Provide the (x, y) coordinate of the cell's center where the given text is located.  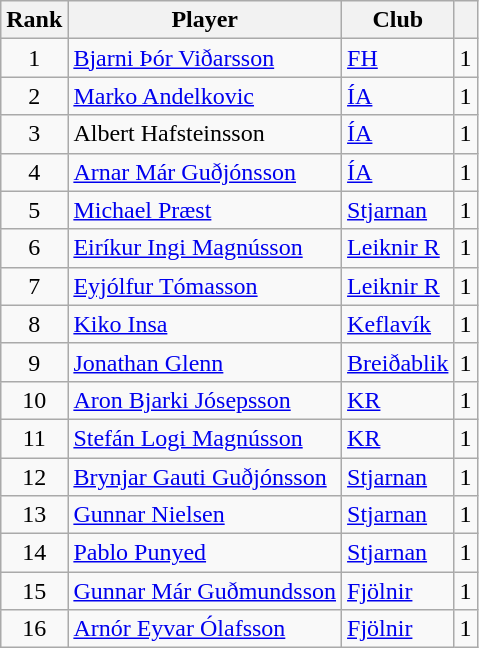
Pablo Punyed (205, 553)
Aron Bjarki Jósepsson (205, 400)
Arnar Már Guðjónsson (205, 172)
14 (34, 553)
Gunnar Nielsen (205, 515)
6 (34, 248)
3 (34, 134)
5 (34, 210)
Albert Hafsteinsson (205, 134)
Eiríkur Ingi Magnússon (205, 248)
Bjarni Þór Viðarsson (205, 58)
11 (34, 438)
Arnór Eyvar Ólafsson (205, 629)
Breiðablik (398, 362)
Michael Præst (205, 210)
10 (34, 400)
8 (34, 324)
Kiko Insa (205, 324)
12 (34, 477)
16 (34, 629)
4 (34, 172)
2 (34, 96)
FH (398, 58)
9 (34, 362)
Player (205, 20)
15 (34, 591)
13 (34, 515)
Brynjar Gauti Guðjónsson (205, 477)
Jonathan Glenn (205, 362)
Rank (34, 20)
Stefán Logi Magnússon (205, 438)
Eyjólfur Tómasson (205, 286)
Gunnar Már Guðmundsson (205, 591)
Marko Andelkovic (205, 96)
Keflavík (398, 324)
Club (398, 20)
7 (34, 286)
